Pinpoint the cell where the given text exists, returning its (x, y) midpoint coordinate. 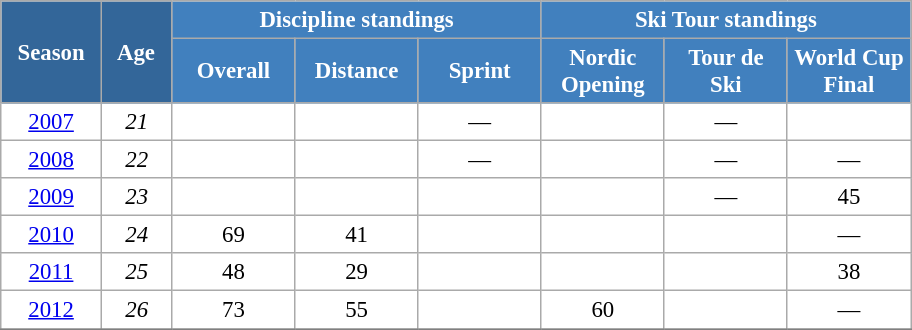
23 (136, 197)
World CupFinal (848, 72)
2009 (52, 197)
Distance (356, 72)
Ski Tour standings (726, 20)
25 (136, 273)
26 (136, 310)
Age (136, 52)
2008 (52, 160)
41 (356, 235)
NordicOpening (602, 72)
2012 (52, 310)
73 (234, 310)
Sprint (480, 72)
Discipline standings (356, 20)
29 (356, 273)
22 (136, 160)
60 (602, 310)
45 (848, 197)
Tour deSki (726, 72)
Season (52, 52)
48 (234, 273)
38 (848, 273)
69 (234, 235)
24 (136, 235)
Overall (234, 72)
21 (136, 122)
2010 (52, 235)
2011 (52, 273)
55 (356, 310)
2007 (52, 122)
